Search for the cell housing the specified text and yield its [x, y] center coordinate. 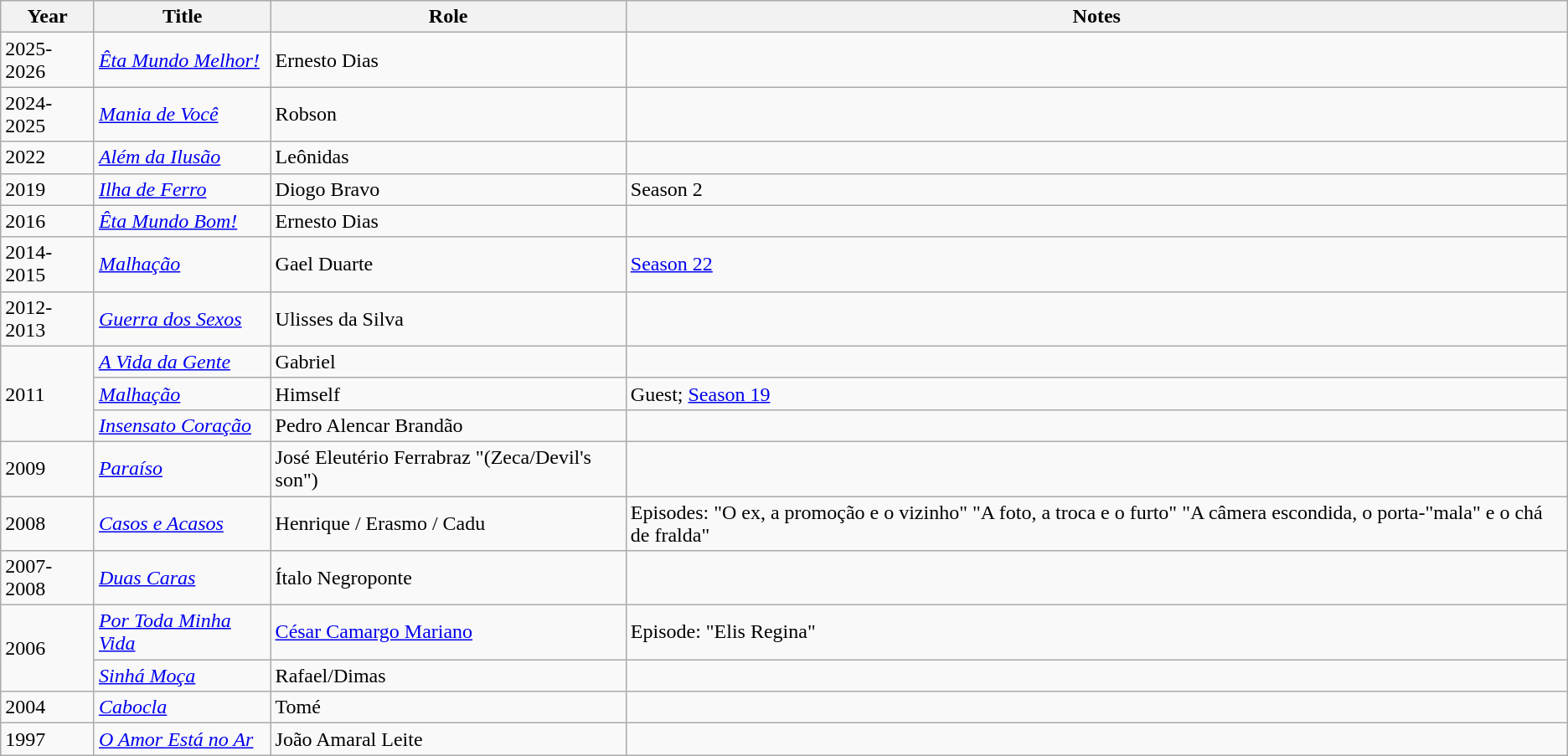
Guest; Season 19 [1096, 393]
Himself [448, 393]
Duas Caras [183, 578]
Robson [448, 114]
Notes [1096, 17]
Além da Ilusão [183, 157]
A Vida da Gente [183, 362]
Season 22 [1096, 265]
César Camargo Mariano [448, 633]
Gabriel [448, 362]
Season 2 [1096, 189]
Episode: "Elis Regina" [1096, 633]
2004 [48, 707]
Cabocla [183, 707]
Paraíso [183, 469]
Insensato Coração [183, 425]
Ilha de Ferro [183, 189]
Tomé [448, 707]
2009 [48, 469]
2025-2026 [48, 60]
João Amaral Leite [448, 739]
Ulisses da Silva [448, 318]
Por Toda Minha Vida [183, 633]
O Amor Está no Ar [183, 739]
2011 [48, 393]
Year [48, 17]
Diogo Bravo [448, 189]
2024-2025 [48, 114]
2016 [48, 221]
Leônidas [448, 157]
2012-2013 [48, 318]
Êta Mundo Bom! [183, 221]
Mania de Você [183, 114]
Episodes: "O ex, a promoção e o vizinho" "A foto, a troca e o furto" "A câmera escondida, o porta-"mala" e o chá de fralda" [1096, 522]
Role [448, 17]
Gael Duarte [448, 265]
Sinhá Moça [183, 676]
2007-2008 [48, 578]
José Eleutério Ferrabraz "(Zeca/Devil's son") [448, 469]
2006 [48, 648]
Êta Mundo Melhor! [183, 60]
Pedro Alencar Brandão [448, 425]
Title [183, 17]
2008 [48, 522]
2022 [48, 157]
Henrique / Erasmo / Cadu [448, 522]
Rafael/Dimas [448, 676]
Guerra dos Sexos [183, 318]
2014-2015 [48, 265]
2019 [48, 189]
1997 [48, 739]
Casos e Acasos [183, 522]
Ítalo Negroponte [448, 578]
